For the text-containing cell, return its midpoint in [x, y] coordinate format. 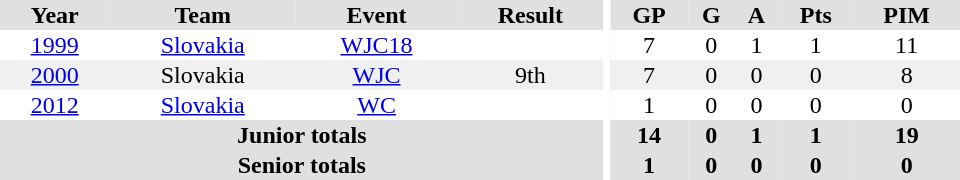
A [757, 15]
GP [649, 15]
G [712, 15]
WJC18 [376, 45]
Team [202, 15]
WJC [376, 75]
Year [54, 15]
8 [906, 75]
19 [906, 135]
9th [530, 75]
14 [649, 135]
Event [376, 15]
2012 [54, 105]
Result [530, 15]
2000 [54, 75]
1999 [54, 45]
WC [376, 105]
PIM [906, 15]
Pts [816, 15]
Junior totals [302, 135]
Senior totals [302, 165]
11 [906, 45]
